Find where the given text appears and provide that cell's center as (x, y) coordinate. 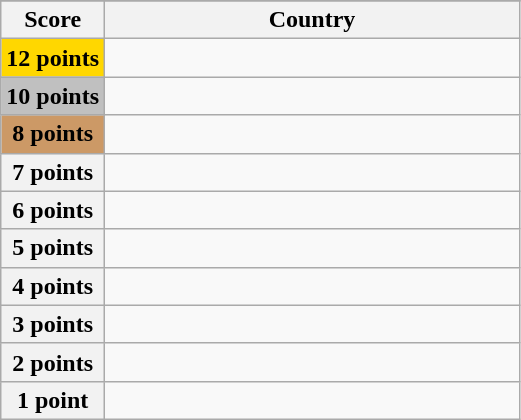
3 points (53, 324)
Score (53, 20)
Country (312, 20)
10 points (53, 96)
8 points (53, 134)
4 points (53, 286)
7 points (53, 172)
5 points (53, 248)
6 points (53, 210)
1 point (53, 400)
12 points (53, 58)
2 points (53, 362)
